Detect which cell encompasses the target text, then output its [X, Y] center coordinate. 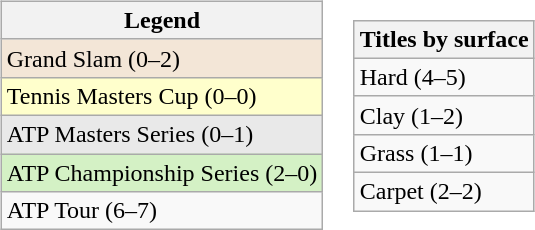
Clay (1–2) [444, 115]
ATP Tour (6–7) [162, 211]
Grass (1–1) [444, 153]
ATP Championship Series (2–0) [162, 173]
Titles by surface [444, 39]
Grand Slam (0–2) [162, 58]
Tennis Masters Cup (0–0) [162, 96]
Legend [162, 20]
Hard (4–5) [444, 77]
Carpet (2–2) [444, 192]
ATP Masters Series (0–1) [162, 134]
